Pinpoint the cell where the given text exists, returning its (x, y) midpoint coordinate. 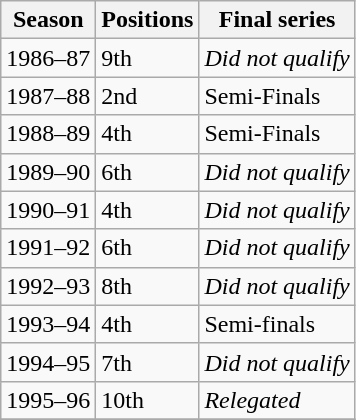
9th (148, 58)
8th (148, 286)
10th (148, 400)
Final series (277, 20)
Season (48, 20)
Relegated (277, 400)
2nd (148, 96)
1986–87 (48, 58)
Positions (148, 20)
1990–91 (48, 210)
1994–95 (48, 362)
Semi-finals (277, 324)
1988–89 (48, 134)
1991–92 (48, 248)
1992–93 (48, 286)
1993–94 (48, 324)
1989–90 (48, 172)
1987–88 (48, 96)
7th (148, 362)
1995–96 (48, 400)
